Pinpoint the cell where the given text exists, returning its (x, y) midpoint coordinate. 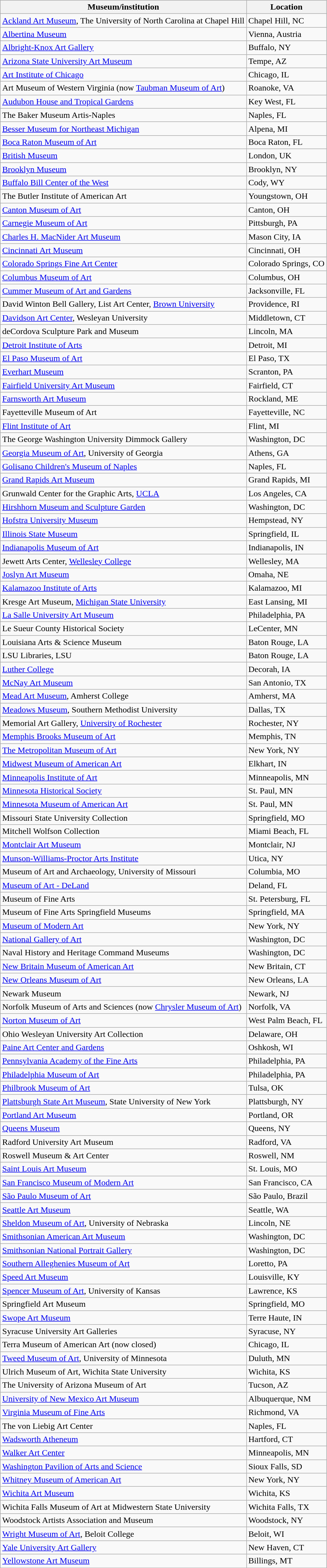
Yellowstone Art Museum (124, 1561)
La Salle University Art Museum (124, 615)
Illinois State Museum (124, 534)
San Francisco Museum of Modern Art (124, 1182)
Swope Art Museum (124, 1318)
Fayetteville, NC (286, 413)
The Baker Museum Artis-Naples (124, 115)
Sioux Falls, SD (286, 1466)
Springfield Art Museum (124, 1304)
Radford, VA (286, 1142)
Woodstock, NY (286, 1520)
Hirshhorn Museum and Sculpture Garden (124, 507)
Billings, MT (286, 1561)
Charles H. MacNider Art Museum (124, 237)
Colorado Springs Fine Art Center (124, 264)
Jewett Arts Center, Wellesley College (124, 561)
Loretto, PA (286, 1264)
Columbus, OH (286, 277)
Pittsburgh, PA (286, 223)
The Metropolitan Museum of Art (124, 750)
Athens, GA (286, 453)
LSU Libraries, LSU (124, 656)
Smithsonian American Art Museum (124, 1236)
Woodstock Artists Association and Museum (124, 1520)
Virginia Museum of Fine Arts (124, 1412)
Norton Museum of Art (124, 1020)
Los Angeles, CA (286, 493)
Newark Museum (124, 993)
Fairfield University Art Museum (124, 385)
New Haven, CT (286, 1547)
Smithsonian National Portrait Gallery (124, 1250)
Columbia, MO (286, 872)
Carnegie Museum of Art (124, 223)
Museum/institution (124, 7)
Tulsa, OK (286, 1088)
Amherst, MA (286, 696)
Montclair Art Museum (124, 845)
Southern Alleghenies Museum of Art (124, 1264)
Radford University Art Museum (124, 1142)
Tweed Museum of Art, University of Minnesota (124, 1358)
Cummer Museum of Art and Gardens (124, 291)
Springfield, IL (286, 534)
The Butler Institute of American Art (124, 196)
Syracuse University Art Galleries (124, 1331)
El Paso Museum of Art (124, 358)
Ulrich Museum of Art, Wichita State University (124, 1372)
Boca Raton, FL (286, 142)
The von Liebig Art Center (124, 1426)
Flint Institute of Art (124, 426)
Grand Rapids Art Museum (124, 480)
Midwest Museum of American Art (124, 764)
Joslyn Art Museum (124, 574)
Rochester, NY (286, 723)
Elkhart, IN (286, 764)
Minneapolis Institute of Art (124, 777)
Albuquerque, NM (286, 1399)
Brooklyn Museum (124, 169)
Munson-Williams-Proctor Arts Institute (124, 858)
Flint, MI (286, 426)
Cincinnati Art Museum (124, 250)
Ohio Wesleyan University Art Collection (124, 1034)
Plattsburgh State Art Museum, State University of New York (124, 1102)
Minnesota Historical Society (124, 791)
Beloit, WI (286, 1534)
Montclair, NJ (286, 845)
Mead Art Museum, Amherst College (124, 696)
Canton Museum of Art (124, 210)
Fairfield, CT (286, 385)
Hempstead, NY (286, 520)
Farnsworth Art Museum (124, 399)
David Winton Bell Gallery, List Art Center, Brown University (124, 304)
Philbrook Museum of Art (124, 1088)
Buffalo, NY (286, 48)
Kalamazoo, MI (286, 588)
Buffalo Bill Center of the West (124, 183)
Newark, NJ (286, 993)
Canton, OH (286, 210)
Spencer Museum of Art, University of Kansas (124, 1291)
Luther College (124, 669)
Paine Art Center and Gardens (124, 1048)
Lincoln, MA (286, 331)
Museum of Modern Art (124, 926)
Dallas, TX (286, 710)
Detroit, MI (286, 345)
Walker Art Center (124, 1453)
Delaware, OH (286, 1034)
Terra Museum of American Art (now closed) (124, 1345)
British Museum (124, 155)
Mason City, IA (286, 237)
Minnesota Museum of American Art (124, 804)
East Lansing, MI (286, 602)
Norfolk, VA (286, 1007)
Indianapolis Museum of Art (124, 547)
Plattsburgh, NY (286, 1102)
Indianapolis, IN (286, 547)
Hartford, CT (286, 1439)
Jacksonville, FL (286, 291)
Middletown, CT (286, 318)
Museum of Art and Archaeology, University of Missouri (124, 872)
Wellesley, MA (286, 561)
Memorial Art Gallery, University of Rochester (124, 723)
Roswell, NM (286, 1155)
Grand Rapids, MI (286, 480)
Scranton, PA (286, 372)
Museum of Fine Arts Springfield Museums (124, 912)
University of New Mexico Art Museum (124, 1399)
Portland Art Museum (124, 1115)
Richmond, VA (286, 1412)
San Antonio, TX (286, 683)
Art Institute of Chicago (124, 75)
Lincoln, NE (286, 1223)
The University of Arizona Museum of Art (124, 1385)
Art Museum of Western Virginia (now Taubman Museum of Art) (124, 88)
New Orleans Museum of Art (124, 980)
Georgia Museum of Art, University of Georgia (124, 453)
Terre Haute, IN (286, 1318)
Golisano Children's Museum of Naples (124, 466)
Miami Beach, FL (286, 831)
Location (286, 7)
Louisville, KY (286, 1277)
Memphis Brooks Museum of Art (124, 737)
Columbus Museum of Art (124, 277)
Kresge Art Museum, Michigan State University (124, 602)
Mitchell Wolfson Collection (124, 831)
London, UK (286, 155)
The George Washington University Dimmock Gallery (124, 439)
McNay Art Museum (124, 683)
Washington Pavilion of Arts and Science (124, 1466)
deCordova Sculpture Park and Museum (124, 331)
Naval History and Heritage Command Museums (124, 953)
Wichita Falls, TX (286, 1507)
Davidson Art Center, Wesleyan University (124, 318)
Saint Louis Art Museum (124, 1169)
Key West, FL (286, 102)
Chapel Hill, NC (286, 21)
Everhart Museum (124, 372)
Albertina Museum (124, 34)
Vienna, Austria (286, 34)
Roanoke, VA (286, 88)
Queens Museum (124, 1129)
San Francisco, CA (286, 1182)
Tucson, AZ (286, 1385)
Pennsylvania Academy of the Fine Arts (124, 1061)
El Paso, TX (286, 358)
Yale University Art Gallery (124, 1547)
Audubon House and Tropical Gardens (124, 102)
Wadsworth Atheneum (124, 1439)
New Orleans, LA (286, 980)
Omaha, NE (286, 574)
Arizona State University Art Museum (124, 61)
Utica, NY (286, 858)
LeCenter, MN (286, 629)
Le Sueur County Historical Society (124, 629)
New Britain, CT (286, 966)
Seattle Art Museum (124, 1209)
Duluth, MN (286, 1358)
São Paulo Museum of Art (124, 1196)
Brooklyn, NY (286, 169)
Ackland Art Museum, The University of North Carolina at Chapel Hill (124, 21)
Decorah, IA (286, 669)
Springfield, MA (286, 912)
Wichita Falls Museum of Art at Midwestern State University (124, 1507)
Colorado Springs, CO (286, 264)
National Gallery of Art (124, 939)
Wright Museum of Art, Beloit College (124, 1534)
Boca Raton Museum of Art (124, 142)
Providence, RI (286, 304)
St. Petersburg, FL (286, 899)
Deland, FL (286, 885)
Roswell Museum & Art Center (124, 1155)
Syracuse, NY (286, 1331)
Lawrence, KS (286, 1291)
Alpena, MI (286, 129)
Whitney Museum of American Art (124, 1480)
New Britain Museum of American Art (124, 966)
Tempe, AZ (286, 61)
Hofstra University Museum (124, 520)
Albright-Knox Art Gallery (124, 48)
Cody, WY (286, 183)
Missouri State University Collection (124, 818)
Youngstown, OH (286, 196)
Wichita Art Museum (124, 1493)
Sheldon Museum of Art, University of Nebraska (124, 1223)
Grunwald Center for the Graphic Arts, UCLA (124, 493)
Queens, NY (286, 1129)
St. Louis, MO (286, 1169)
Museum of Art - DeLand (124, 885)
Cincinnati, OH (286, 250)
Speed Art Museum (124, 1277)
Museum of Fine Arts (124, 899)
Detroit Institute of Arts (124, 345)
Rockland, ME (286, 399)
Norfolk Museum of Arts and Sciences (now Chrysler Museum of Art) (124, 1007)
São Paulo, Brazil (286, 1196)
Besser Museum for Northeast Michigan (124, 129)
Portland, OR (286, 1115)
Seattle, WA (286, 1209)
Memphis, TN (286, 737)
Philadelphia Museum of Art (124, 1075)
Fayetteville Museum of Art (124, 413)
Meadows Museum, Southern Methodist University (124, 710)
Kalamazoo Institute of Arts (124, 588)
West Palm Beach, FL (286, 1020)
Oshkosh, WI (286, 1048)
Louisiana Arts & Science Museum (124, 642)
